Output the (X, Y) coordinate of the center of the cell containing the given text.  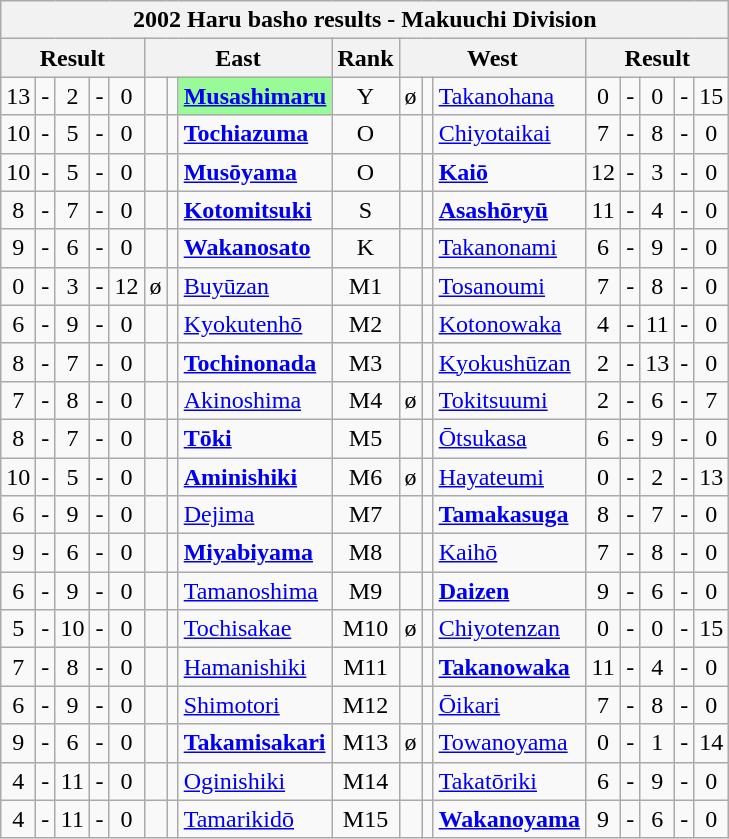
Aminishiki (255, 477)
Towanoyama (509, 743)
Kaiō (509, 172)
Akinoshima (255, 400)
Shimotori (255, 705)
West (492, 58)
Y (366, 96)
Tokitsuumi (509, 400)
Takanowaka (509, 667)
S (366, 210)
Rank (366, 58)
East (238, 58)
Hamanishiki (255, 667)
Tochinonada (255, 362)
Miyabiyama (255, 553)
Takatōriki (509, 781)
M8 (366, 553)
Chiyotaikai (509, 134)
Daizen (509, 591)
M13 (366, 743)
M3 (366, 362)
Musashimaru (255, 96)
M11 (366, 667)
M6 (366, 477)
Ōtsukasa (509, 438)
Ōikari (509, 705)
Tamakasuga (509, 515)
Dejima (255, 515)
M15 (366, 819)
Wakanoyama (509, 819)
Hayateumi (509, 477)
M2 (366, 324)
Takanohana (509, 96)
M1 (366, 286)
M7 (366, 515)
K (366, 248)
M12 (366, 705)
Buyūzan (255, 286)
M5 (366, 438)
M10 (366, 629)
Kotonowaka (509, 324)
Asashōryū (509, 210)
M14 (366, 781)
Tamarikidō (255, 819)
Tochisakae (255, 629)
M4 (366, 400)
Chiyotenzan (509, 629)
Kotomitsuki (255, 210)
Tōki (255, 438)
Tamanoshima (255, 591)
Takamisakari (255, 743)
Wakanosato (255, 248)
Tosanoumi (509, 286)
Kyokushūzan (509, 362)
Kyokutenhō (255, 324)
1 (658, 743)
Oginishiki (255, 781)
Musōyama (255, 172)
2002 Haru basho results - Makuuchi Division (365, 20)
14 (712, 743)
M9 (366, 591)
Tochiazuma (255, 134)
Kaihō (509, 553)
Takanonami (509, 248)
